Extract the (X, Y) coordinate from the center of the cell holding the provided text.  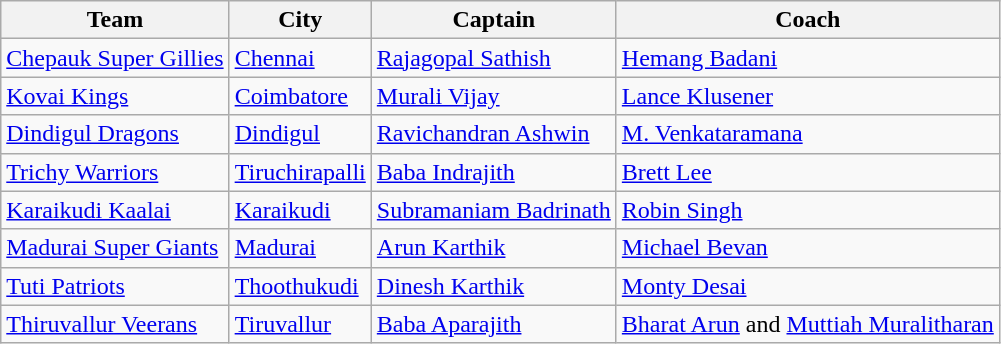
Robin Singh (808, 210)
City (300, 20)
Subramaniam Badrinath (494, 210)
Coimbatore (300, 96)
Lance Klusener (808, 96)
Rajagopal Sathish (494, 58)
Baba Aparajith (494, 324)
Madurai Super Giants (115, 248)
Monty Desai (808, 286)
M. Venkataramana (808, 134)
Trichy Warriors (115, 172)
Hemang Badani (808, 58)
Dindigul Dragons (115, 134)
Ravichandran Ashwin (494, 134)
Murali Vijay (494, 96)
Kovai Kings (115, 96)
Chepauk Super Gillies (115, 58)
Karaikudi (300, 210)
Tiruvallur (300, 324)
Team (115, 20)
Thoothukudi (300, 286)
Dinesh Karthik (494, 286)
Dindigul (300, 134)
Captain (494, 20)
Chennai (300, 58)
Baba Indrajith (494, 172)
Brett Lee (808, 172)
Karaikudi Kaalai (115, 210)
Madurai (300, 248)
Arun Karthik (494, 248)
Tiruchirapalli (300, 172)
Bharat Arun and Muttiah Muralitharan (808, 324)
Tuti Patriots (115, 286)
Thiruvallur Veerans (115, 324)
Michael Bevan (808, 248)
Coach (808, 20)
